Provide the [x, y] coordinate of the cell's center where the given text is located.  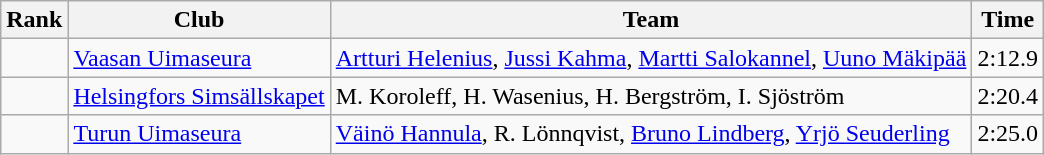
Artturi Helenius, Jussi Kahma, Martti Salokannel, Uuno Mäkipää [651, 58]
Väinö Hannula, R. Lönnqvist, Bruno Lindberg, Yrjö Seuderling [651, 134]
2:20.4 [1008, 96]
Time [1008, 20]
M. Koroleff, H. Wasenius, H. Bergström, I. Sjöström [651, 96]
2:25.0 [1008, 134]
Turun Uimaseura [199, 134]
Team [651, 20]
Club [199, 20]
2:12.9 [1008, 58]
Vaasan Uimaseura [199, 58]
Helsingfors Simsällskapet [199, 96]
Rank [34, 20]
